Scan for the cell matching the given text and deliver its [x, y] coordinate at center. 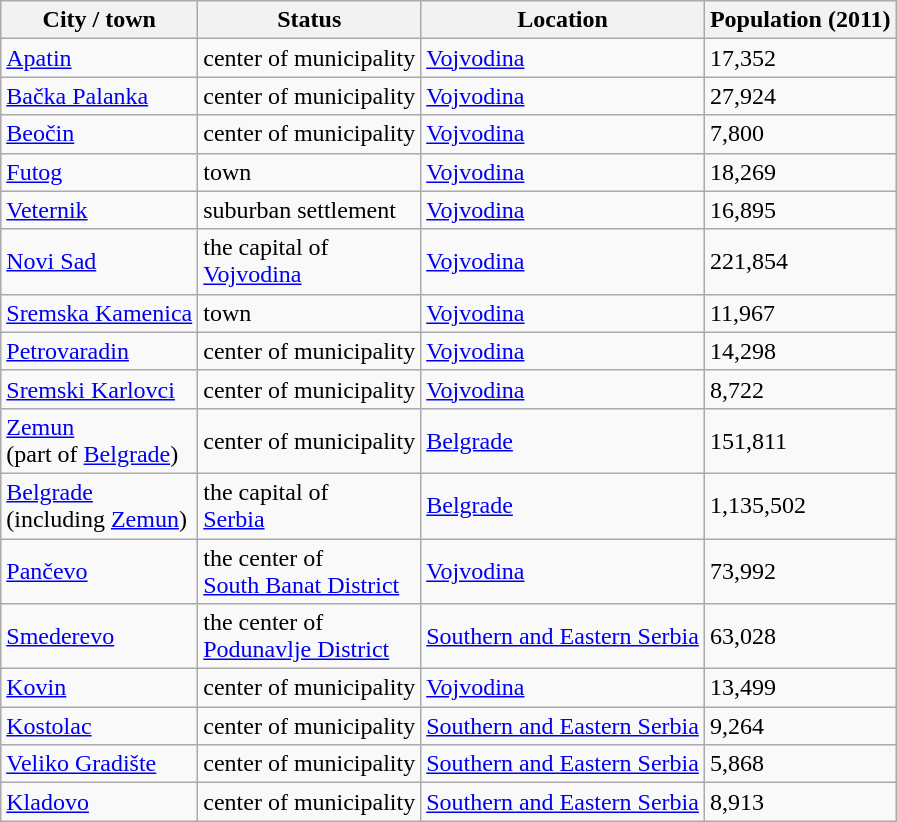
Kladovo [100, 802]
Futog [100, 172]
63,028 [800, 636]
Veliko Gradište [100, 764]
Population (2011) [800, 20]
18,269 [800, 172]
73,992 [800, 570]
221,854 [800, 262]
Sremska Kamenica [100, 313]
the capital ofVojvodina [310, 262]
Sremski Karlovci [100, 389]
8,913 [800, 802]
the center ofPodunavlje District [310, 636]
the center ofSouth Banat District [310, 570]
7,800 [800, 134]
the capital ofSerbia [310, 506]
City / town [100, 20]
Beočin [100, 134]
Smederevo [100, 636]
Apatin [100, 58]
1,135,502 [800, 506]
suburban settlement [310, 210]
Zemun(part of Belgrade) [100, 440]
17,352 [800, 58]
Kovin [100, 688]
Location [563, 20]
Veternik [100, 210]
Petrovaradin [100, 351]
9,264 [800, 726]
11,967 [800, 313]
Status [310, 20]
8,722 [800, 389]
16,895 [800, 210]
151,811 [800, 440]
Kostolac [100, 726]
Belgrade(including Zemun) [100, 506]
27,924 [800, 96]
13,499 [800, 688]
Novi Sad [100, 262]
14,298 [800, 351]
Bačka Palanka [100, 96]
Pančevo [100, 570]
5,868 [800, 764]
